Output the (X, Y) coordinate of the center of the cell containing the given text.  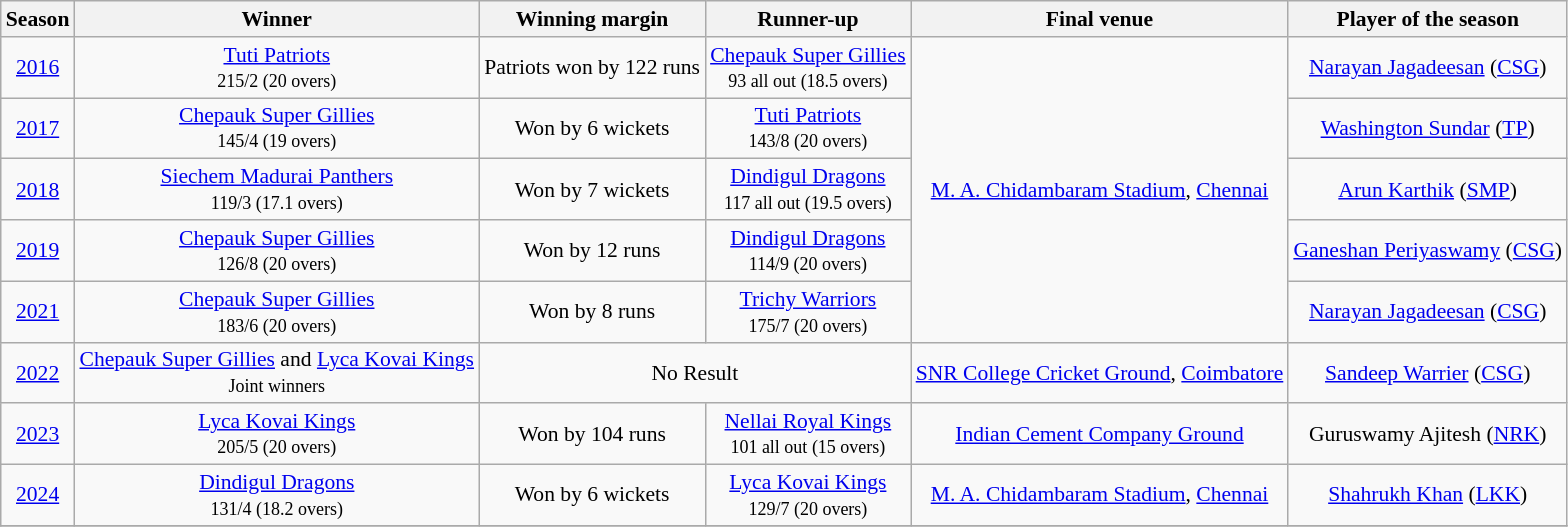
Chepauk Super Gillies145/4 (19 overs) (276, 128)
Lyca Kovai Kings129/7 (20 overs) (808, 496)
Guruswamy Ajitesh (NRK) (1428, 434)
Won by 8 runs (592, 312)
Washington Sundar (TP) (1428, 128)
SNR College Cricket Ground, Coimbatore (1100, 372)
2021 (38, 312)
2024 (38, 496)
2018 (38, 190)
Trichy Warriors175/7 (20 overs) (808, 312)
Dindigul Dragons114/9 (20 overs) (808, 250)
Chepauk Super Gillies126/8 (20 overs) (276, 250)
Nellai Royal Kings101 all out (15 overs) (808, 434)
Runner-up (808, 19)
Chepauk Super Gillies93 all out (18.5 overs) (808, 68)
Indian Cement Company Ground (1100, 434)
Ganeshan Periyaswamy (CSG) (1428, 250)
2017 (38, 128)
Tuti Patriots143/8 (20 overs) (808, 128)
2019 (38, 250)
Patriots won by 122 runs (592, 68)
2016 (38, 68)
Won by 104 runs (592, 434)
Season (38, 19)
Winner (276, 19)
Player of the season (1428, 19)
Winning margin (592, 19)
Dindigul Dragons131/4 (18.2 overs) (276, 496)
Chepauk Super Gillies and Lyca Kovai KingsJoint winners (276, 372)
Arun Karthik (SMP) (1428, 190)
Won by 7 wickets (592, 190)
Lyca Kovai Kings205/5 (20 overs) (276, 434)
2023 (38, 434)
2022 (38, 372)
Won by 12 runs (592, 250)
Dindigul Dragons117 all out (19.5 overs) (808, 190)
Chepauk Super Gillies183/6 (20 overs) (276, 312)
Siechem Madurai Panthers119/3 (17.1 overs) (276, 190)
Shahrukh Khan (LKK) (1428, 496)
No Result (695, 372)
Final venue (1100, 19)
Tuti Patriots215/2 (20 overs) (276, 68)
Sandeep Warrier (CSG) (1428, 372)
